Find where the given text appears and provide that cell's center as [x, y] coordinate. 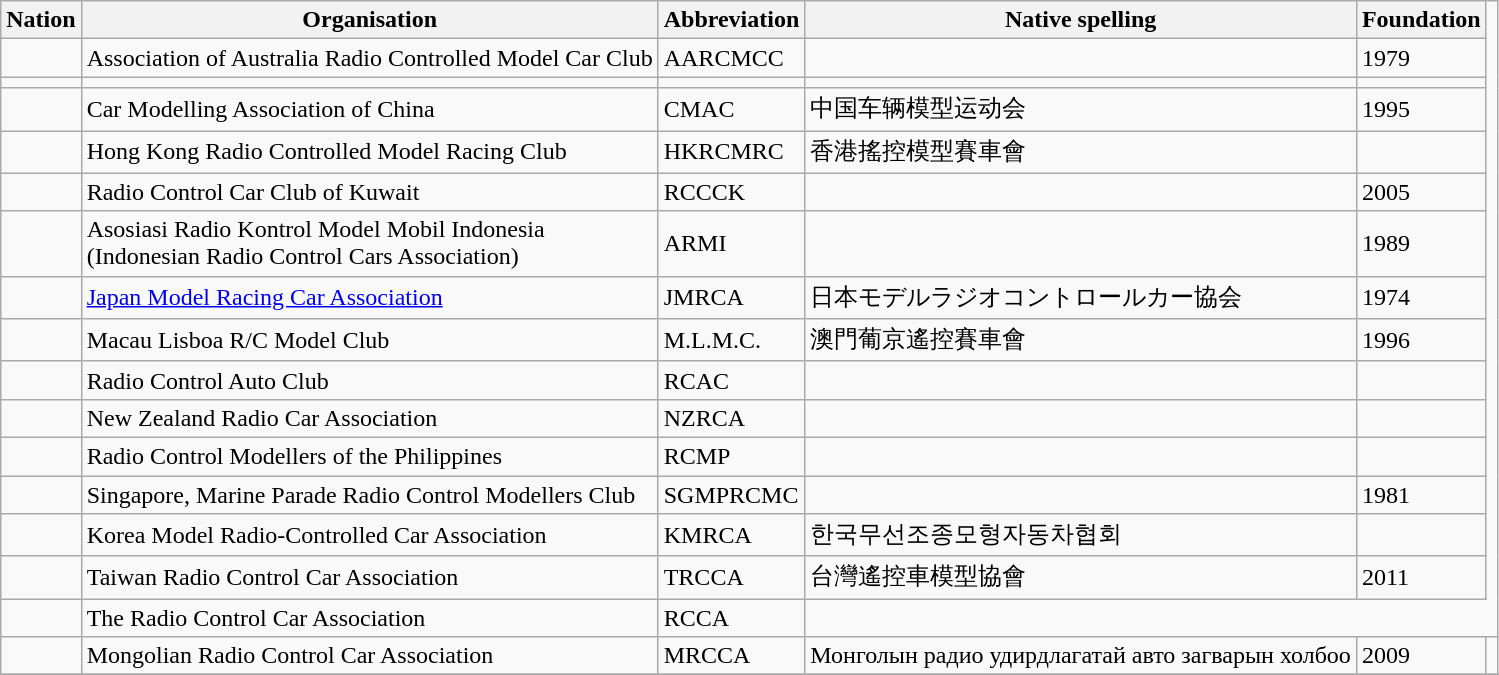
ARMI [732, 244]
Asosiasi Radio Kontrol Model Mobil Indonesia(Indonesian Radio Control Cars Association) [370, 244]
1996 [1421, 340]
Japan Model Racing Car Association [370, 298]
Монголын радио удирдлагатай авто загварын холбоо [1081, 656]
Hong Kong Radio Controlled Model Racing Club [370, 152]
Macau Lisboa R/C Model Club [370, 340]
RCAC [732, 380]
1974 [1421, 298]
한국무선조종모형자동차협회 [1081, 536]
1981 [1421, 495]
RCCA [732, 618]
Singapore, Marine Parade Radio Control Modellers Club [370, 495]
香港搖控模型賽車會 [1081, 152]
Radio Control Car Club of Kuwait [370, 192]
Radio Control Auto Club [370, 380]
Abbreviation [732, 20]
Association of Australia Radio Controlled Model Car Club [370, 58]
2009 [1421, 656]
JMRCA [732, 298]
HKRCMRC [732, 152]
2011 [1421, 578]
RCMP [732, 456]
New Zealand Radio Car Association [370, 418]
MRCCA [732, 656]
Organisation [370, 20]
1995 [1421, 110]
RCCCK [732, 192]
日本モデルラジオコントロールカー協会 [1081, 298]
中国车辆模型运动会 [1081, 110]
Nation [41, 20]
NZRCA [732, 418]
台灣遙控車模型協會 [1081, 578]
The Radio Control Car Association [370, 618]
Foundation [1421, 20]
澳門葡京遙控賽車會 [1081, 340]
Mongolian Radio Control Car Association [370, 656]
AARCMCC [732, 58]
Car Modelling Association of China [370, 110]
Korea Model Radio-Controlled Car Association [370, 536]
2005 [1421, 192]
M.L.M.C. [732, 340]
Taiwan Radio Control Car Association [370, 578]
1989 [1421, 244]
CMAC [732, 110]
Radio Control Modellers of the Philippines [370, 456]
TRCCA [732, 578]
1979 [1421, 58]
KMRCA [732, 536]
Native spelling [1081, 20]
SGMPRCMC [732, 495]
